Capture the cell that displays the provided text and extract its (x, y) central coordinate. 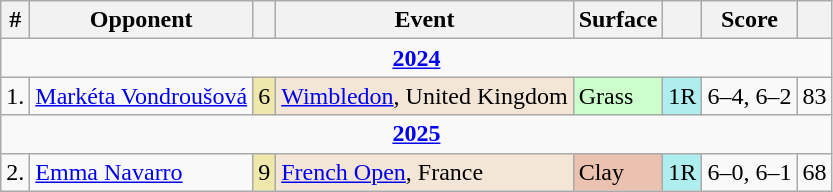
Emma Navarro (142, 172)
68 (814, 172)
Score (750, 20)
6–0, 6–1 (750, 172)
French Open, France (424, 172)
2024 (416, 58)
Surface (618, 20)
1. (16, 96)
# (16, 20)
9 (264, 172)
83 (814, 96)
Opponent (142, 20)
Event (424, 20)
Grass (618, 96)
2025 (416, 134)
Wimbledon, United Kingdom (424, 96)
2. (16, 172)
6–4, 6–2 (750, 96)
6 (264, 96)
Markéta Vondroušová (142, 96)
Clay (618, 172)
